Locate the cell with the specified text and output its [x, y] center coordinate. 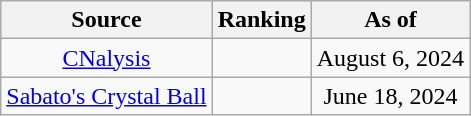
Sabato's Crystal Ball [106, 96]
August 6, 2024 [390, 58]
As of [390, 20]
CNalysis [106, 58]
Ranking [262, 20]
June 18, 2024 [390, 96]
Source [106, 20]
